Extract the [X, Y] coordinate from the center of the cell holding the provided text.  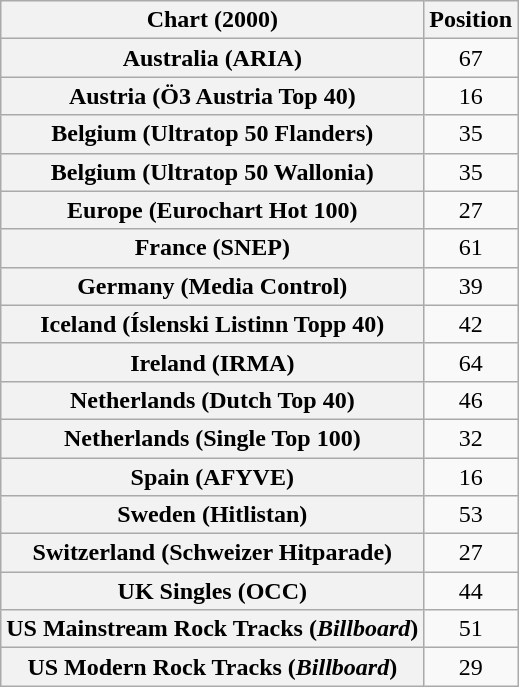
Position [471, 20]
67 [471, 58]
39 [471, 286]
Chart (2000) [212, 20]
61 [471, 248]
Australia (ARIA) [212, 58]
Switzerland (Schweizer Hitparade) [212, 553]
Sweden (Hitlistan) [212, 515]
Netherlands (Dutch Top 40) [212, 400]
Austria (Ö3 Austria Top 40) [212, 96]
Ireland (IRMA) [212, 362]
Netherlands (Single Top 100) [212, 438]
US Modern Rock Tracks (Billboard) [212, 667]
Iceland (Íslenski Listinn Topp 40) [212, 324]
53 [471, 515]
Belgium (Ultratop 50 Flanders) [212, 134]
32 [471, 438]
UK Singles (OCC) [212, 591]
44 [471, 591]
Spain (AFYVE) [212, 477]
51 [471, 629]
US Mainstream Rock Tracks (Billboard) [212, 629]
64 [471, 362]
42 [471, 324]
Europe (Eurochart Hot 100) [212, 210]
Belgium (Ultratop 50 Wallonia) [212, 172]
46 [471, 400]
29 [471, 667]
France (SNEP) [212, 248]
Germany (Media Control) [212, 286]
